Detect which cell encompasses the target text, then output its (x, y) center coordinate. 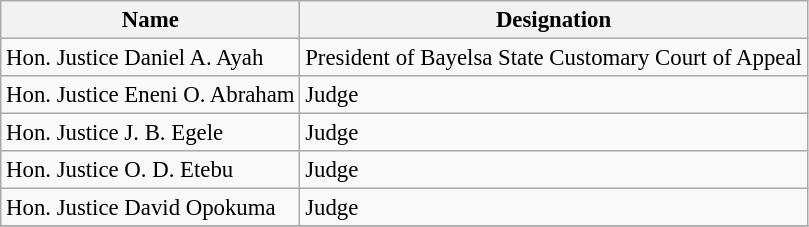
Hon. Justice Daniel A. Ayah (150, 58)
Hon. Justice David Opokuma (150, 208)
Name (150, 20)
Hon. Justice O. D. Etebu (150, 170)
Designation (554, 20)
Hon. Justice J. B. Egele (150, 133)
Hon. Justice Eneni O. Abraham (150, 95)
President of Bayelsa State Customary Court of Appeal (554, 58)
